Detect which cell encompasses the target text, then output its (X, Y) center coordinate. 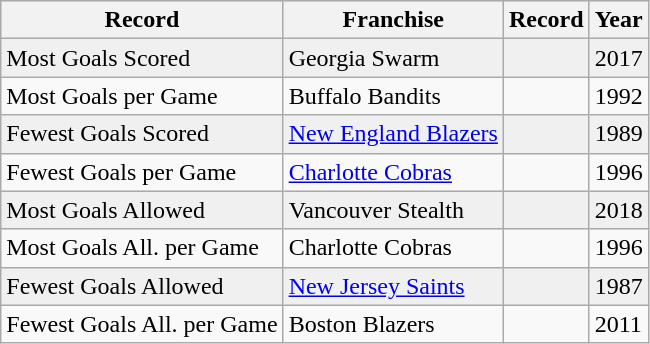
New Jersey Saints (393, 286)
1989 (618, 134)
Fewest Goals Allowed (142, 286)
Year (618, 20)
Most Goals All. per Game (142, 248)
Fewest Goals All. per Game (142, 324)
2017 (618, 58)
Fewest Goals Scored (142, 134)
Georgia Swarm (393, 58)
2011 (618, 324)
Most Goals Scored (142, 58)
Fewest Goals per Game (142, 172)
Most Goals per Game (142, 96)
1987 (618, 286)
2018 (618, 210)
New England Blazers (393, 134)
1992 (618, 96)
Buffalo Bandits (393, 96)
Franchise (393, 20)
Most Goals Allowed (142, 210)
Boston Blazers (393, 324)
Vancouver Stealth (393, 210)
